Return the (x, y) coordinate for the center point of the cell that contains the specified text.  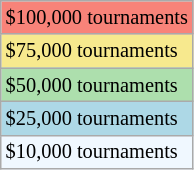
$100,000 tournaments (97, 17)
$10,000 tournaments (97, 152)
$50,000 tournaments (97, 85)
$75,000 tournaments (97, 51)
$25,000 tournaments (97, 118)
